From the cell containing the given text, extract its center point as (X, Y) coordinate. 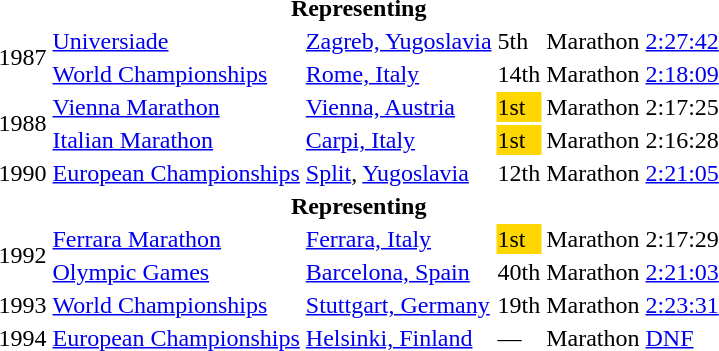
19th (519, 305)
Ferrara Marathon (176, 239)
Carpi, Italy (398, 140)
12th (519, 173)
40th (519, 272)
Split, Yugoslavia (398, 173)
Olympic Games (176, 272)
Barcelona, Spain (398, 272)
Vienna, Austria (398, 107)
Stuttgart, Germany (398, 305)
Ferrara, Italy (398, 239)
European Championships (176, 173)
Universiade (176, 41)
5th (519, 41)
Italian Marathon (176, 140)
Vienna Marathon (176, 107)
Zagreb, Yugoslavia (398, 41)
Rome, Italy (398, 74)
14th (519, 74)
